Return (X, Y) of the center of cell containing provided text 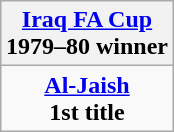
Al-Jaish1st title (86, 98)
Iraq FA Cup1979–80 winner (86, 34)
